Return the (X, Y) coordinate for the center point of the cell that contains the specified text.  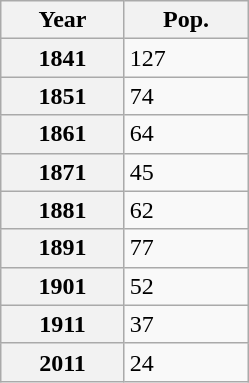
1911 (63, 324)
62 (186, 210)
1881 (63, 210)
1901 (63, 286)
2011 (63, 362)
1851 (63, 96)
37 (186, 324)
1861 (63, 134)
127 (186, 58)
52 (186, 286)
1891 (63, 248)
77 (186, 248)
74 (186, 96)
1871 (63, 172)
24 (186, 362)
45 (186, 172)
1841 (63, 58)
Pop. (186, 20)
Year (63, 20)
64 (186, 134)
